Search for the cell housing the specified text and yield its (X, Y) center coordinate. 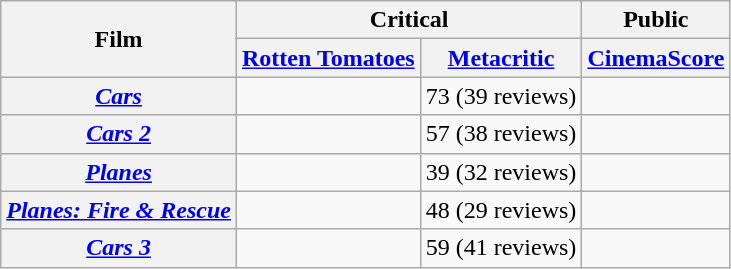
Cars 3 (119, 248)
59 (41 reviews) (501, 248)
39 (32 reviews) (501, 172)
48 (29 reviews) (501, 210)
Planes: Fire & Rescue (119, 210)
CinemaScore (656, 58)
57 (38 reviews) (501, 134)
Rotten Tomatoes (328, 58)
Public (656, 20)
Cars 2 (119, 134)
Metacritic (501, 58)
73 (39 reviews) (501, 96)
Film (119, 39)
Cars (119, 96)
Critical (408, 20)
Planes (119, 172)
